Locate the cell with the specified text and output its [X, Y] center coordinate. 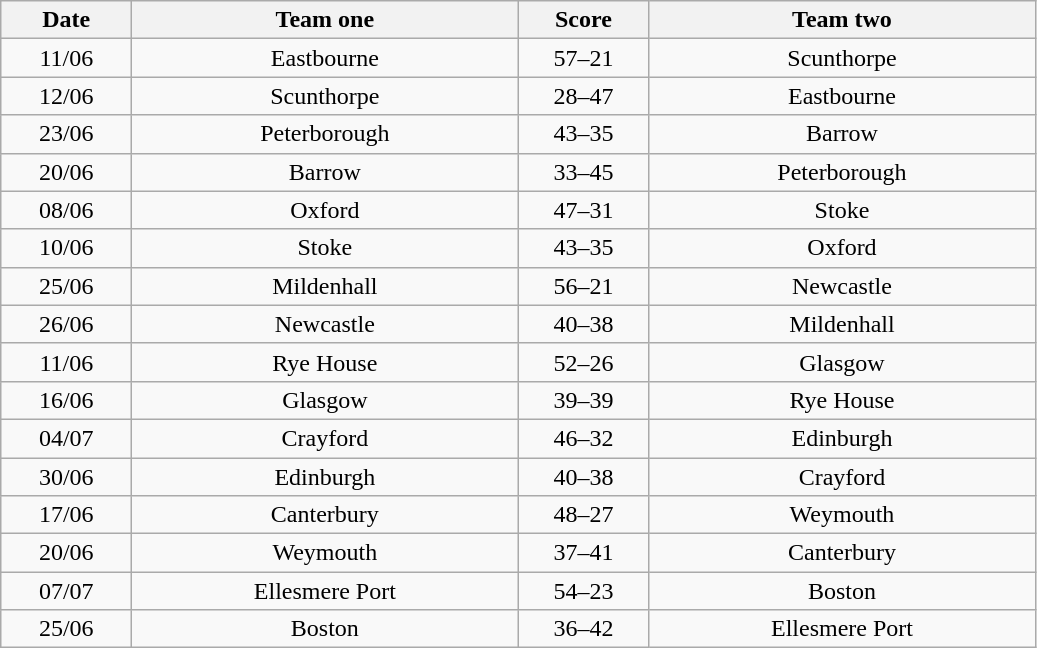
54–23 [584, 591]
30/06 [66, 477]
10/06 [66, 248]
39–39 [584, 400]
12/06 [66, 96]
Team two [842, 20]
57–21 [584, 58]
08/06 [66, 210]
46–32 [584, 438]
Date [66, 20]
52–26 [584, 362]
04/07 [66, 438]
Team one [325, 20]
28–47 [584, 96]
37–41 [584, 553]
48–27 [584, 515]
26/06 [66, 324]
33–45 [584, 172]
36–42 [584, 629]
16/06 [66, 400]
07/07 [66, 591]
56–21 [584, 286]
17/06 [66, 515]
47–31 [584, 210]
Score [584, 20]
23/06 [66, 134]
